Extract the (X, Y) coordinate from the center of the cell holding the provided text.  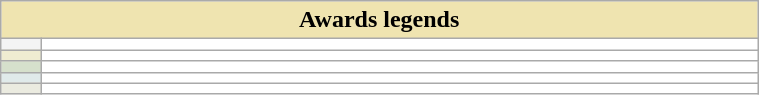
Awards legends (380, 20)
